Extract the (x, y) coordinate from the center of the cell holding the provided text.  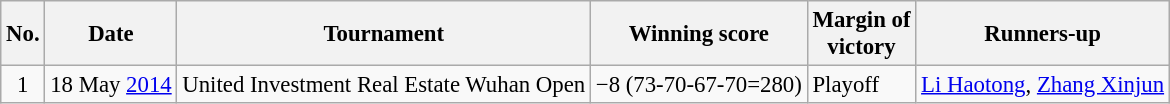
Winning score (700, 34)
No. (23, 34)
Margin ofvictory (862, 34)
Date (111, 34)
Tournament (384, 34)
1 (23, 85)
Li Haotong, Zhang Xinjun (1043, 85)
18 May 2014 (111, 85)
United Investment Real Estate Wuhan Open (384, 85)
Runners-up (1043, 34)
−8 (73-70-67-70=280) (700, 85)
Playoff (862, 85)
